For the text-containing cell, return its midpoint in (x, y) coordinate format. 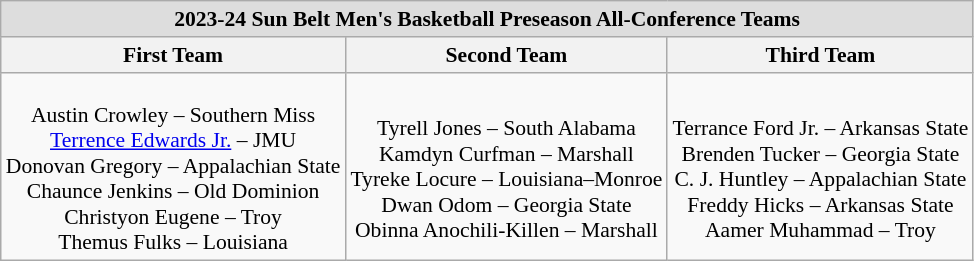
Tyrell Jones – South Alabama Kamdyn Curfman – Marshall Tyreke Locure – Louisiana–Monroe Dwan Odom – Georgia State Obinna Anochili-Killen – Marshall (506, 166)
Second Team (506, 55)
2023-24 Sun Belt Men's Basketball Preseason All-Conference Teams (488, 19)
Third Team (820, 55)
First Team (174, 55)
